Detect which cell encompasses the target text, then output its (X, Y) center coordinate. 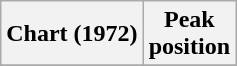
Peakposition (189, 34)
Chart (1972) (72, 34)
